Find where the given text appears and provide that cell's center as (X, Y) coordinate. 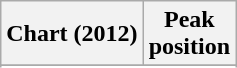
Chart (2012) (72, 34)
Peakposition (189, 34)
